Determine the [X, Y] coordinate at the center of the cell enclosing the given text.  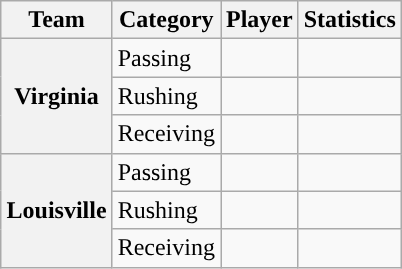
Louisville [56, 210]
Statistics [350, 20]
Virginia [56, 96]
Player [259, 20]
Category [166, 20]
Team [56, 20]
